Find where the given text appears and provide that cell's center as (X, Y) coordinate. 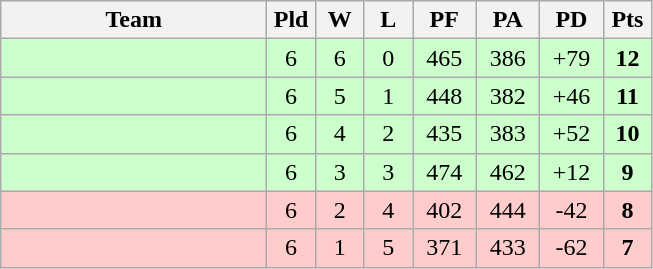
PD (572, 20)
402 (444, 210)
465 (444, 58)
7 (628, 248)
+12 (572, 172)
0 (388, 58)
474 (444, 172)
-42 (572, 210)
+79 (572, 58)
L (388, 20)
462 (508, 172)
9 (628, 172)
Pld (292, 20)
386 (508, 58)
12 (628, 58)
433 (508, 248)
8 (628, 210)
11 (628, 96)
448 (444, 96)
W (340, 20)
-62 (572, 248)
444 (508, 210)
+46 (572, 96)
383 (508, 134)
371 (444, 248)
PF (444, 20)
382 (508, 96)
+52 (572, 134)
Team (134, 20)
10 (628, 134)
435 (444, 134)
PA (508, 20)
Pts (628, 20)
